For the text-containing cell, return its midpoint in (x, y) coordinate format. 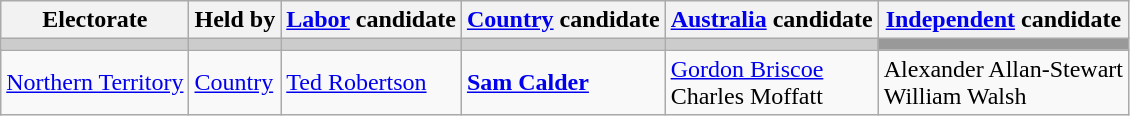
Country (235, 82)
Held by (235, 20)
Labor candidate (372, 20)
Electorate (95, 20)
Country candidate (563, 20)
Northern Territory (95, 82)
Australia candidate (772, 20)
Gordon BriscoeCharles Moffatt (772, 82)
Sam Calder (563, 82)
Alexander Allan-StewartWilliam Walsh (1003, 82)
Ted Robertson (372, 82)
Independent candidate (1003, 20)
